Pinpoint the cell where the given text exists, returning its (X, Y) midpoint coordinate. 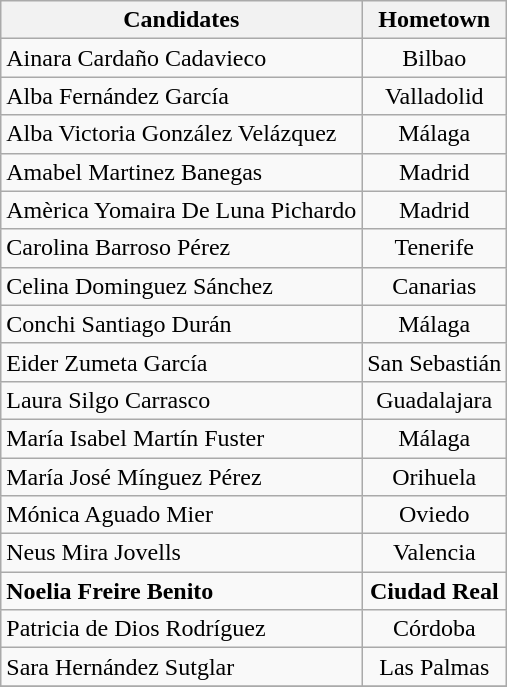
Tenerife (434, 248)
Amabel Martinez Banegas (182, 172)
Celina Dominguez Sánchez (182, 286)
Ciudad Real (434, 591)
San Sebastián (434, 362)
Bilbao (434, 58)
María Isabel Martín Fuster (182, 438)
Candidates (182, 20)
Orihuela (434, 477)
Valladolid (434, 96)
Alba Victoria González Velázquez (182, 134)
María José Mínguez Pérez (182, 477)
Alba Fernández García (182, 96)
Mónica Aguado Mier (182, 515)
Neus Mira Jovells (182, 553)
Laura Silgo Carrasco (182, 400)
Sara Hernández Sutglar (182, 667)
Carolina Barroso Pérez (182, 248)
Guadalajara (434, 400)
Amèrica Yomaira De Luna Pichardo (182, 210)
Canarias (434, 286)
Ainara Cardaño Cadavieco (182, 58)
Oviedo (434, 515)
Hometown (434, 20)
Patricia de Dios Rodríguez (182, 629)
Córdoba (434, 629)
Las Palmas (434, 667)
Noelia Freire Benito (182, 591)
Eider Zumeta García (182, 362)
Valencia (434, 553)
Conchi Santiago Durán (182, 324)
